Provide the (X, Y) coordinate of the cell's center where the given text is located.  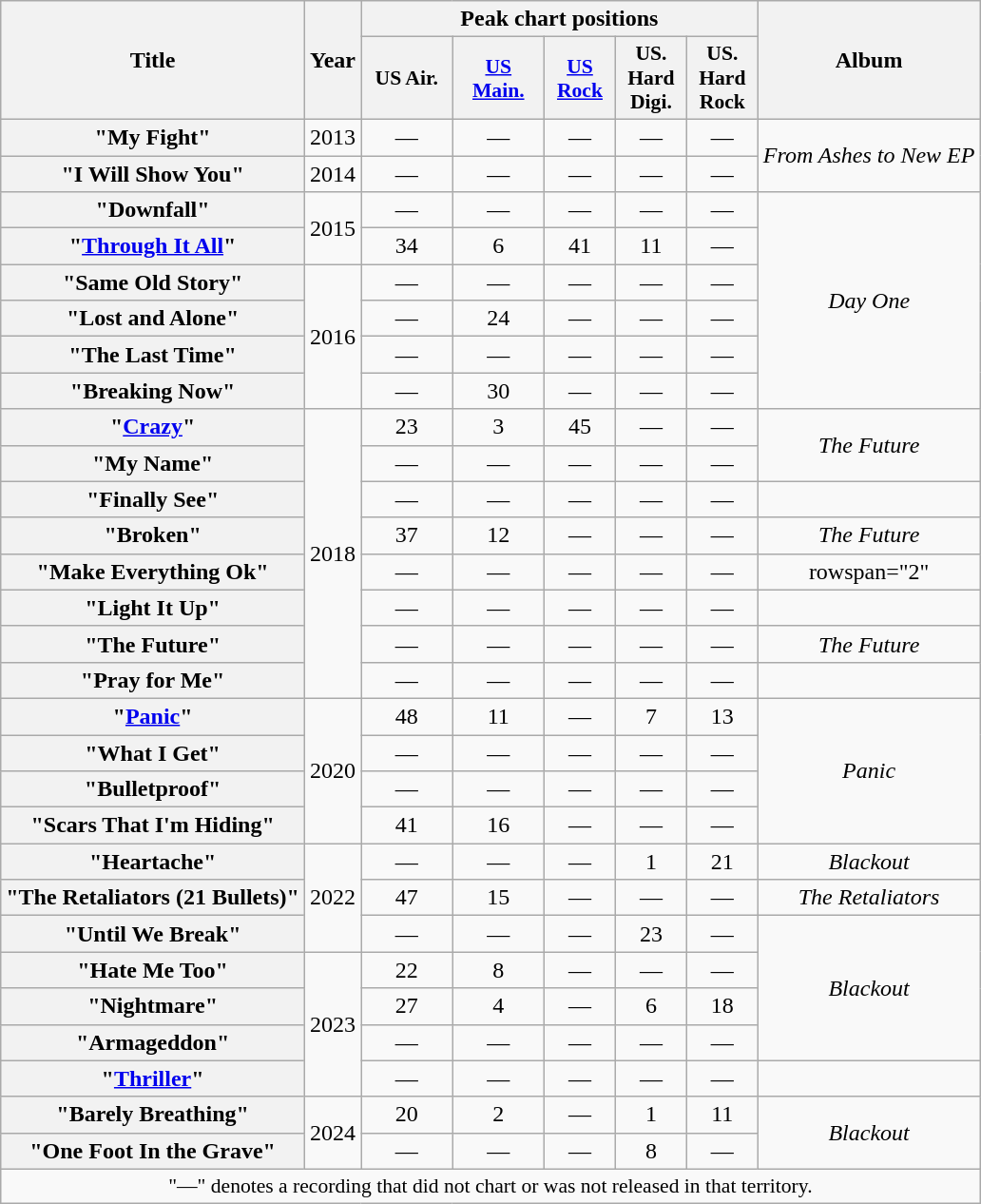
12 (498, 535)
"The Last Time" (153, 355)
45 (580, 427)
"Armageddon" (153, 1042)
2018 (333, 553)
47 (407, 898)
2013 (333, 137)
30 (498, 391)
US. Hard Rock (722, 78)
2020 (333, 770)
rowspan="2" (869, 572)
"Heartache" (153, 862)
Album (869, 61)
"—" denotes a recording that did not chart or was not released in that territory. (490, 1186)
2014 (333, 174)
48 (407, 716)
"My Name" (153, 463)
Year (333, 61)
The Retaliators (869, 898)
"Until We Break" (153, 934)
"Bulletproof" (153, 789)
US Main. (498, 78)
18 (722, 1006)
37 (407, 535)
US. Hard Digi. (650, 78)
"Broken" (153, 535)
Panic (869, 770)
22 (407, 970)
20 (407, 1115)
Title (153, 61)
"Downfall" (153, 210)
"I Will Show You" (153, 174)
"Crazy" (153, 427)
2015 (333, 228)
27 (407, 1006)
"Pray for Me" (153, 680)
"Through It All" (153, 246)
"Finally See" (153, 499)
2023 (333, 1024)
3 (498, 427)
Peak chart positions (560, 19)
"Panic" (153, 716)
"Hate Me Too" (153, 970)
34 (407, 246)
US Air. (407, 78)
"Same Old Story" (153, 282)
US Rock (580, 78)
"Light It Up" (153, 608)
"My Fight" (153, 137)
"Barely Breathing" (153, 1115)
2022 (333, 898)
"Breaking Now" (153, 391)
"Nightmare" (153, 1006)
"One Foot In the Grave" (153, 1151)
13 (722, 716)
"The Future" (153, 644)
16 (498, 825)
2 (498, 1115)
2024 (333, 1133)
"Thriller" (153, 1078)
Day One (869, 301)
"The Retaliators (21 Bullets)" (153, 898)
21 (722, 862)
24 (498, 319)
From Ashes to New EP (869, 155)
2016 (333, 337)
"Scars That I'm Hiding" (153, 825)
15 (498, 898)
7 (650, 716)
"What I Get" (153, 752)
"Make Everything Ok" (153, 572)
"Lost and Alone" (153, 319)
4 (498, 1006)
